Provide the (x, y) coordinate of the cell's center where the given text is located.  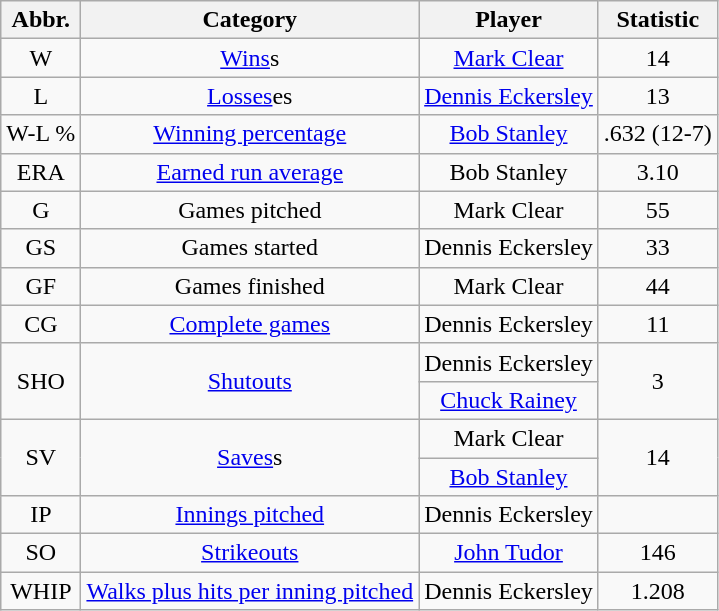
Chuck Rainey (509, 400)
Player (509, 20)
11 (658, 324)
13 (658, 96)
SHO (41, 381)
3 (658, 381)
3.10 (658, 172)
.632 (12-7) (658, 134)
W-L % (41, 134)
Statistic (658, 20)
Innings pitched (250, 515)
WHIP (41, 591)
Losseses (250, 96)
John Tudor (509, 553)
L (41, 96)
33 (658, 248)
Games started (250, 248)
Category (250, 20)
Walks plus hits per inning pitched (250, 591)
146 (658, 553)
W (41, 58)
1.208 (658, 591)
Games finished (250, 286)
GS (41, 248)
CG (41, 324)
Games pitched (250, 210)
GF (41, 286)
IP (41, 515)
Winning percentage (250, 134)
Winss (250, 58)
Abbr. (41, 20)
Strikeouts (250, 553)
ERA (41, 172)
Shutouts (250, 381)
Savess (250, 457)
Complete games (250, 324)
Earned run average (250, 172)
SO (41, 553)
55 (658, 210)
44 (658, 286)
SV (41, 457)
G (41, 210)
